From the cell containing the given text, extract its center point as (X, Y) coordinate. 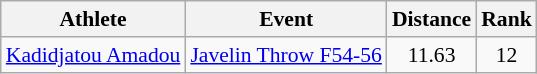
Kadidjatou Amadou (94, 55)
Javelin Throw F54-56 (286, 55)
11.63 (432, 55)
Event (286, 19)
Rank (506, 19)
12 (506, 55)
Distance (432, 19)
Athlete (94, 19)
